Pinpoint the cell where the given text exists, returning its (X, Y) midpoint coordinate. 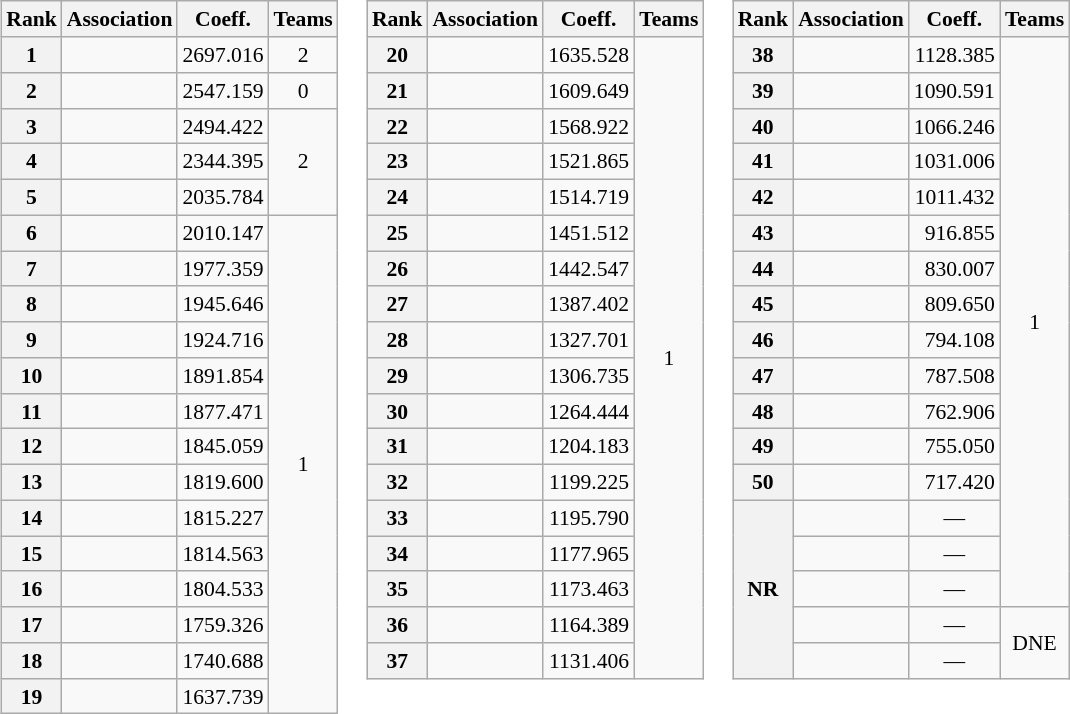
28 (398, 340)
45 (764, 304)
1877.471 (222, 411)
42 (764, 197)
1451.512 (588, 233)
3 (32, 126)
32 (398, 482)
19 (32, 696)
1977.359 (222, 269)
38 (764, 55)
1195.790 (588, 518)
2547.159 (222, 91)
43 (764, 233)
30 (398, 411)
36 (398, 625)
1131.406 (588, 661)
12 (32, 447)
21 (398, 91)
1819.600 (222, 482)
1635.528 (588, 55)
5 (32, 197)
1759.326 (222, 625)
1204.183 (588, 447)
794.108 (954, 340)
26 (398, 269)
47 (764, 376)
44 (764, 269)
24 (398, 197)
1264.444 (588, 411)
809.650 (954, 304)
787.508 (954, 376)
1164.389 (588, 625)
41 (764, 162)
1609.649 (588, 91)
717.420 (954, 482)
1568.922 (588, 126)
48 (764, 411)
2010.147 (222, 233)
40 (764, 126)
46 (764, 340)
37 (398, 661)
830.007 (954, 269)
1891.854 (222, 376)
1066.246 (954, 126)
2035.784 (222, 197)
33 (398, 518)
755.050 (954, 447)
2344.395 (222, 162)
15 (32, 554)
1177.965 (588, 554)
DNE (1034, 642)
916.855 (954, 233)
1031.006 (954, 162)
1845.059 (222, 447)
6 (32, 233)
1306.735 (588, 376)
16 (32, 589)
20 (398, 55)
9 (32, 340)
1173.463 (588, 589)
39 (764, 91)
1387.402 (588, 304)
22 (398, 126)
49 (764, 447)
1924.716 (222, 340)
1521.865 (588, 162)
1128.385 (954, 55)
1199.225 (588, 482)
1804.533 (222, 589)
10 (32, 376)
27 (398, 304)
13 (32, 482)
1815.227 (222, 518)
17 (32, 625)
29 (398, 376)
23 (398, 162)
50 (764, 482)
8 (32, 304)
1637.739 (222, 696)
NR (764, 589)
1327.701 (588, 340)
1814.563 (222, 554)
18 (32, 661)
35 (398, 589)
14 (32, 518)
11 (32, 411)
1514.719 (588, 197)
4 (32, 162)
2697.016 (222, 55)
2494.422 (222, 126)
7 (32, 269)
1090.591 (954, 91)
1945.646 (222, 304)
34 (398, 554)
1442.547 (588, 269)
0 (304, 91)
25 (398, 233)
31 (398, 447)
1740.688 (222, 661)
762.906 (954, 411)
1011.432 (954, 197)
